Detect which cell encompasses the target text, then output its [x, y] center coordinate. 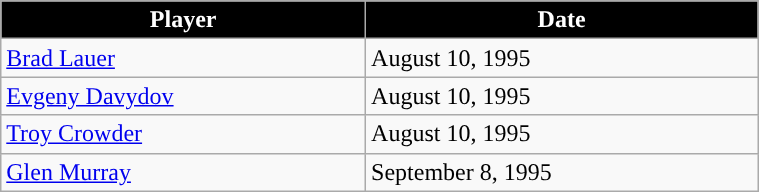
Troy Crowder [184, 134]
Date [562, 20]
September 8, 1995 [562, 172]
Brad Lauer [184, 58]
Evgeny Davydov [184, 96]
Player [184, 20]
Glen Murray [184, 172]
